Search for the cell housing the specified text and yield its [X, Y] center coordinate. 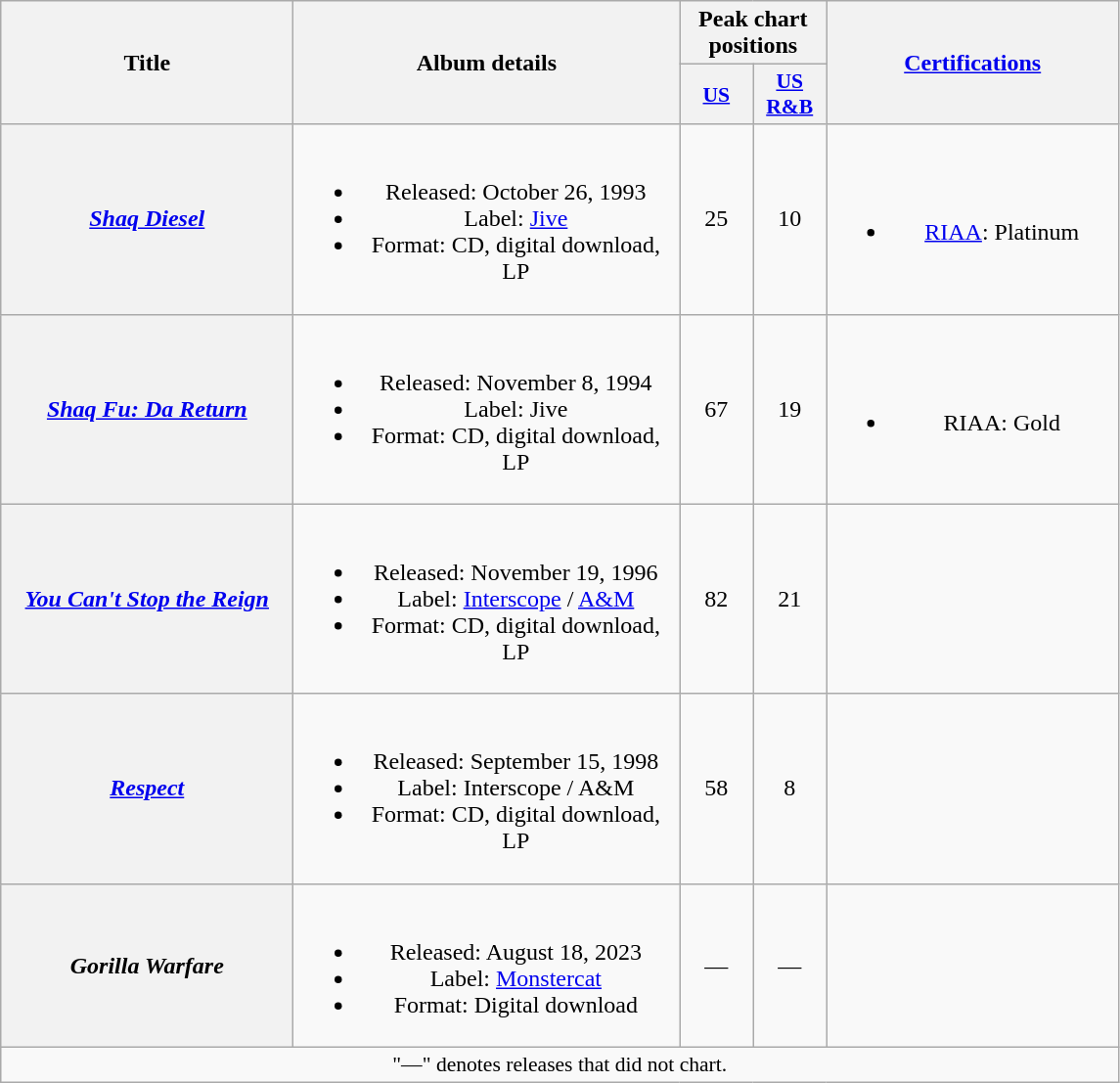
Shaq Fu: Da Return [147, 409]
82 [716, 599]
Respect [147, 789]
Peak chart positions [753, 33]
US [716, 94]
Released: November 8, 1994Label: JiveFormat: CD, digital download, LP [487, 409]
Album details [487, 63]
8 [790, 789]
21 [790, 599]
Released: September 15, 1998Label: Interscope / A&MFormat: CD, digital download, LP [487, 789]
US R&B [790, 94]
Gorilla Warfare [147, 965]
"—" denotes releases that did not chart. [560, 1064]
You Can't Stop the Reign [147, 599]
RIAA: Gold [972, 409]
Shaq Diesel [147, 219]
Released: October 26, 1993Label: JiveFormat: CD, digital download, LP [487, 219]
Released: November 19, 1996Label: Interscope / A&MFormat: CD, digital download, LP [487, 599]
58 [716, 789]
67 [716, 409]
Title [147, 63]
19 [790, 409]
Released: August 18, 2023Label: MonstercatFormat: Digital download [487, 965]
10 [790, 219]
Certifications [972, 63]
25 [716, 219]
RIAA: Platinum [972, 219]
